From the cell containing the given text, extract its center point as [X, Y] coordinate. 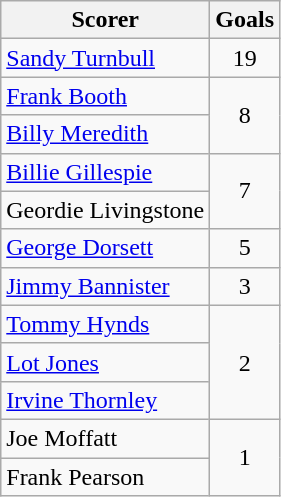
Lot Jones [106, 362]
Sandy Turnbull [106, 58]
Billy Meredith [106, 134]
7 [245, 191]
Scorer [106, 20]
8 [245, 115]
Irvine Thornley [106, 400]
1 [245, 457]
Frank Booth [106, 96]
Geordie Livingstone [106, 210]
2 [245, 362]
Tommy Hynds [106, 324]
5 [245, 248]
Billie Gillespie [106, 172]
3 [245, 286]
Joe Moffatt [106, 438]
Jimmy Bannister [106, 286]
Frank Pearson [106, 477]
George Dorsett [106, 248]
19 [245, 58]
Goals [245, 20]
